Provide the [X, Y] coordinate of the cell's center where the given text is located.  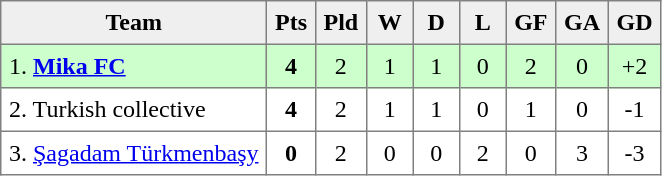
3. Şagadam Türkmenbaşy [134, 153]
L [482, 23]
W [389, 23]
-3 [634, 153]
Team [134, 23]
Pts [291, 23]
2. Turkish collective [134, 110]
1. Mika FC [134, 66]
D [436, 23]
GF [531, 23]
GA [582, 23]
Pld [340, 23]
3 [582, 153]
GD [634, 23]
-1 [634, 110]
+2 [634, 66]
